Capture the cell that displays the provided text and extract its (X, Y) central coordinate. 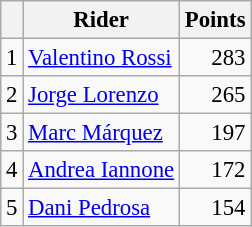
4 (12, 170)
Rider (102, 20)
Jorge Lorenzo (102, 95)
Marc Márquez (102, 133)
5 (12, 208)
2 (12, 95)
172 (214, 170)
Valentino Rossi (102, 58)
Dani Pedrosa (102, 208)
197 (214, 133)
1 (12, 58)
3 (12, 133)
154 (214, 208)
Andrea Iannone (102, 170)
265 (214, 95)
283 (214, 58)
Points (214, 20)
